Pinpoint the cell where the given text exists, returning its (X, Y) midpoint coordinate. 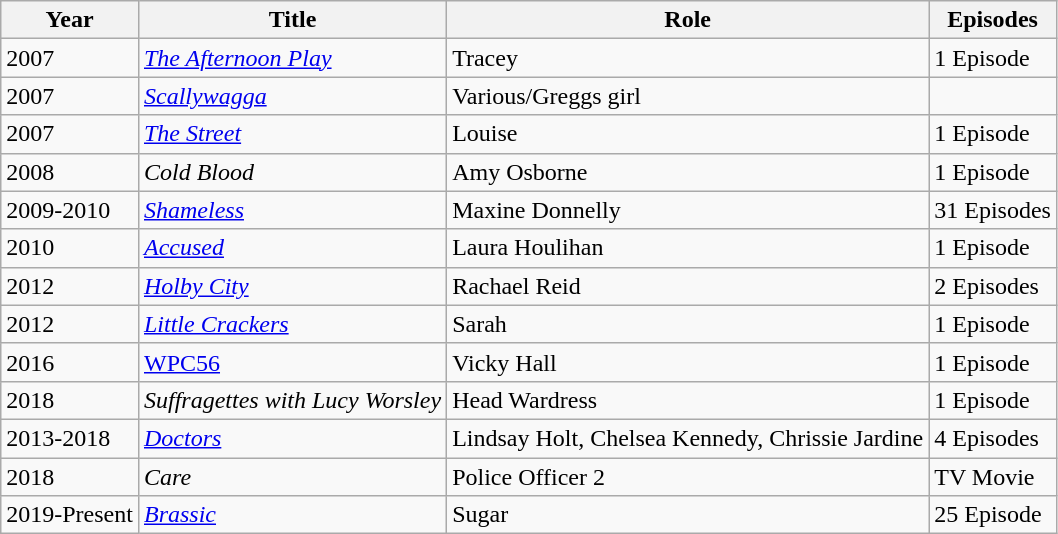
Care (292, 477)
Doctors (292, 438)
Vicky Hall (688, 362)
Sugar (688, 515)
Suffragettes with Lucy Worsley (292, 400)
Scallywagga (292, 96)
Head Wardress (688, 400)
Year (70, 20)
2013-2018 (70, 438)
25 Episode (993, 515)
Laura Houlihan (688, 248)
Accused (292, 248)
Lindsay Holt, Chelsea Kennedy, Chrissie Jardine (688, 438)
Rachael Reid (688, 286)
Maxine Donnelly (688, 210)
WPC56 (292, 362)
Louise (688, 134)
Episodes (993, 20)
2010 (70, 248)
The Street (292, 134)
Shameless (292, 210)
Amy Osborne (688, 172)
Police Officer 2 (688, 477)
Brassic (292, 515)
Cold Blood (292, 172)
2008 (70, 172)
Little Crackers (292, 324)
Various/Greggs girl (688, 96)
2019-Present (70, 515)
Holby City (292, 286)
TV Movie (993, 477)
Role (688, 20)
2009-2010 (70, 210)
Tracey (688, 58)
Title (292, 20)
2016 (70, 362)
31 Episodes (993, 210)
The Afternoon Play (292, 58)
Sarah (688, 324)
2 Episodes (993, 286)
4 Episodes (993, 438)
